Return the (x, y) coordinate for the center point of the cell that contains the specified text.  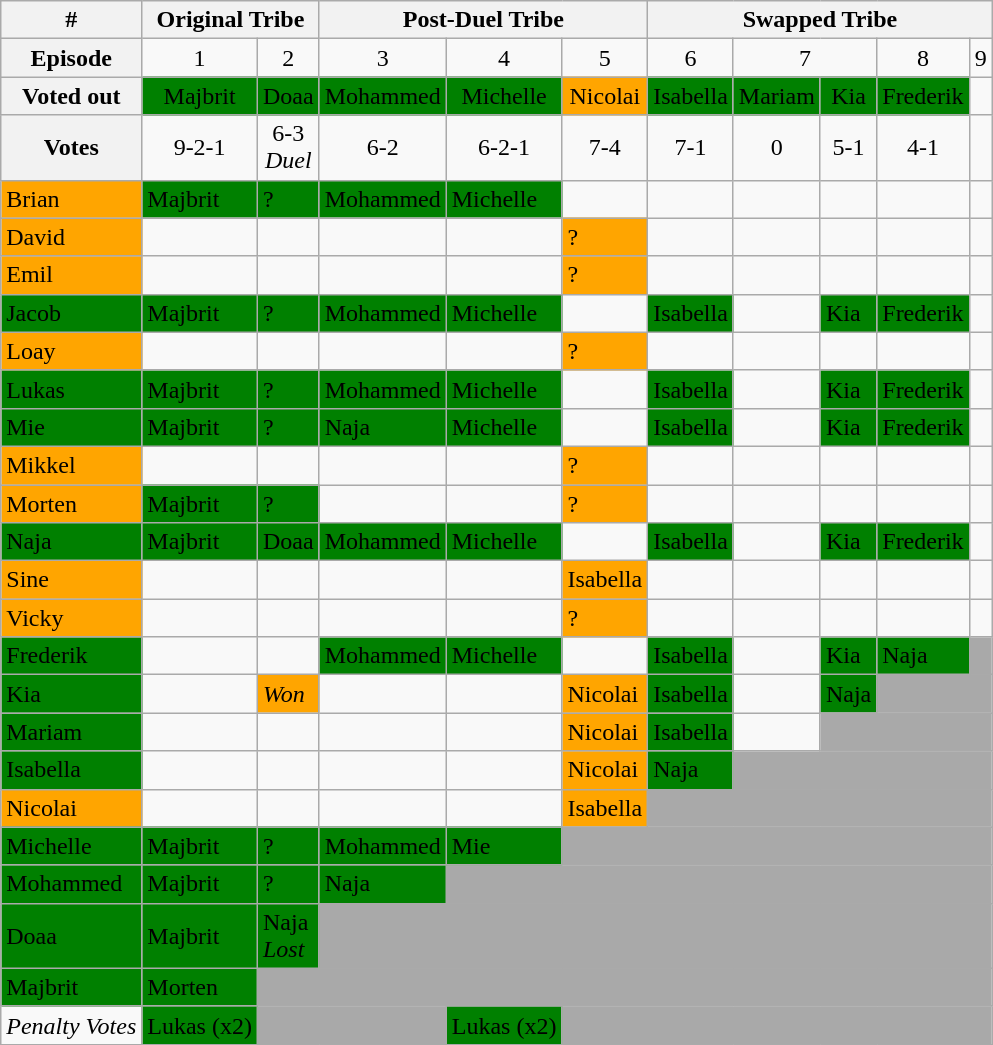
Jacob (72, 313)
7-4 (605, 148)
8 (923, 58)
9 (980, 58)
Swapped Tribe (820, 20)
4 (504, 58)
6-2-1 (504, 148)
Sine (72, 580)
2 (288, 58)
Votes (72, 148)
0 (776, 148)
3 (382, 58)
4-1 (923, 148)
Lukas (72, 389)
Emil (72, 275)
Vicky (72, 618)
1 (200, 58)
Won (288, 694)
Voted out (72, 96)
# (72, 20)
Mikkel (72, 465)
5 (605, 58)
5-1 (848, 148)
6-2 (382, 148)
Loay (72, 351)
Penalty Votes (72, 1025)
Original Tribe (230, 20)
Post-Duel Tribe (483, 20)
6-3Duel (288, 148)
David (72, 237)
NajaLost (288, 936)
6 (691, 58)
Brian (72, 199)
Episode (72, 58)
7 (804, 58)
7-1 (691, 148)
9-2-1 (200, 148)
